Capture the cell that displays the provided text and extract its [X, Y] central coordinate. 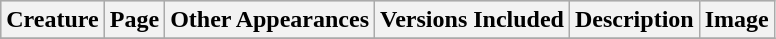
Versions Included [472, 20]
Page [134, 20]
Other Appearances [270, 20]
Image [736, 20]
Creature [52, 20]
Description [634, 20]
